Return the (X, Y) coordinate for the center point of the cell that contains the specified text.  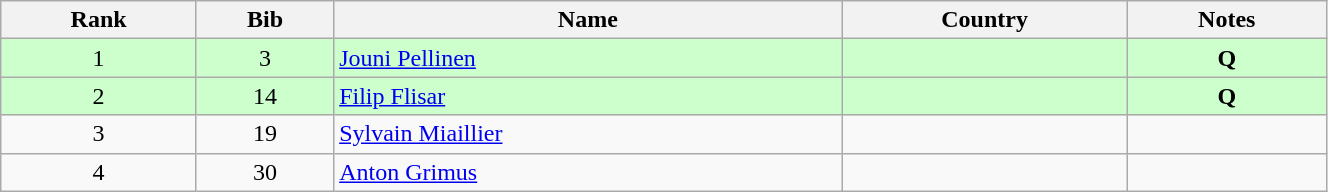
Name (588, 20)
Filip Flisar (588, 96)
14 (264, 96)
4 (99, 172)
Country (984, 20)
Jouni Pellinen (588, 58)
Notes (1226, 20)
Sylvain Miaillier (588, 134)
1 (99, 58)
Rank (99, 20)
2 (99, 96)
19 (264, 134)
Bib (264, 20)
30 (264, 172)
Anton Grimus (588, 172)
